Locate the cell with the specified text and output its (X, Y) center coordinate. 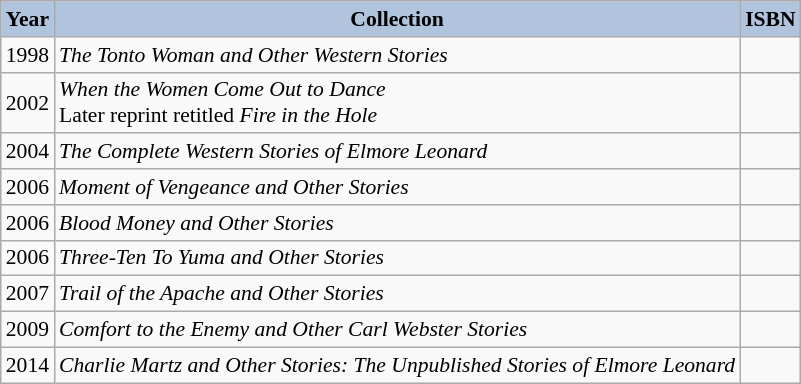
2014 (28, 365)
Moment of Vengeance and Other Stories (397, 187)
Year (28, 19)
2007 (28, 294)
2002 (28, 102)
Charlie Martz and Other Stories: The Unpublished Stories of Elmore Leonard (397, 365)
1998 (28, 55)
When the Women Come Out to Dance Later reprint retitled Fire in the Hole (397, 102)
Collection (397, 19)
Blood Money and Other Stories (397, 223)
Trail of the Apache and Other Stories (397, 294)
The Tonto Woman and Other Western Stories (397, 55)
ISBN (770, 19)
The Complete Western Stories of Elmore Leonard (397, 152)
2004 (28, 152)
Comfort to the Enemy and Other Carl Webster Stories (397, 330)
Three-Ten To Yuma and Other Stories (397, 258)
2009 (28, 330)
